Capture the cell that displays the provided text and extract its (x, y) central coordinate. 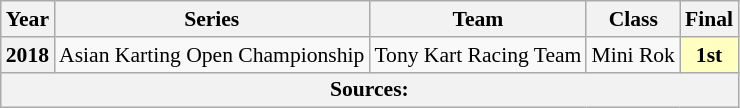
Tony Kart Racing Team (478, 55)
Year (28, 19)
Series (212, 19)
Sources: (370, 90)
2018 (28, 55)
Final (709, 19)
Class (632, 19)
Team (478, 19)
Mini Rok (632, 55)
Asian Karting Open Championship (212, 55)
1st (709, 55)
